Identify which cell holds the provided text, then report its (x, y) central coordinate. 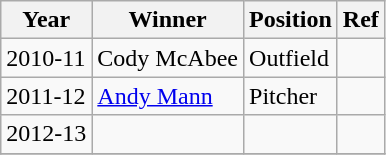
2011-12 (46, 96)
2010-11 (46, 58)
Andy Mann (168, 96)
Outfield (291, 58)
Ref (360, 20)
Pitcher (291, 96)
2012-13 (46, 134)
Year (46, 20)
Position (291, 20)
Cody McAbee (168, 58)
Winner (168, 20)
